From the cell containing the given text, extract its center point as [x, y] coordinate. 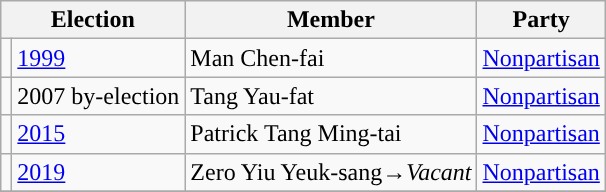
Patrick Tang Ming-tai [331, 134]
Man Chen-fai [331, 58]
Tang Yau-fat [331, 96]
2007 by-election [98, 96]
2019 [98, 172]
Election [93, 20]
2015 [98, 134]
Party [541, 20]
Zero Yiu Yeuk-sang→Vacant [331, 172]
1999 [98, 58]
Member [331, 20]
